From the cell containing the given text, extract its center point as [X, Y] coordinate. 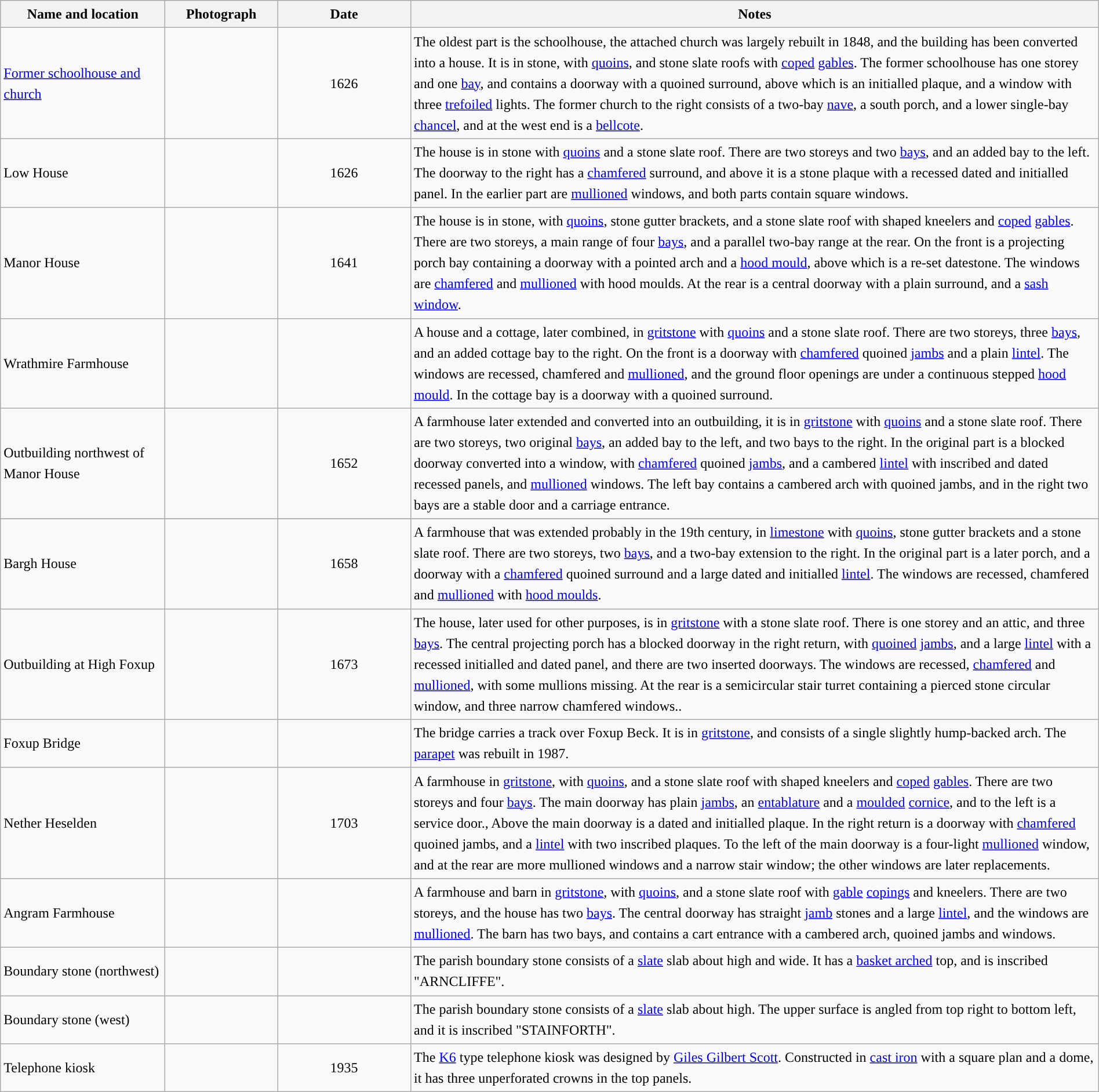
Date [344, 14]
Foxup Bridge [83, 743]
Name and location [83, 14]
Wrathmire Farmhouse [83, 363]
Former schoolhouse and church [83, 83]
Outbuilding at High Foxup [83, 664]
1673 [344, 664]
The bridge carries a track over Foxup Beck. It is in gritstone, and consists of a single slightly hump-backed arch. The parapet was rebuilt in 1987. [755, 743]
Telephone kiosk [83, 1068]
Boundary stone (northwest) [83, 971]
Nether Heselden [83, 823]
1658 [344, 563]
Bargh House [83, 563]
Outbuilding northwest of Manor House [83, 464]
Notes [755, 14]
1641 [344, 263]
Photograph [221, 14]
1703 [344, 823]
1935 [344, 1068]
Low House [83, 173]
The parish boundary stone consists of a slate slab about high and wide. It has a basket arched top, and is inscribed "ARNCLIFFE". [755, 971]
1652 [344, 464]
Boundary stone (west) [83, 1020]
Manor House [83, 263]
Angram Farmhouse [83, 912]
